From the cell containing the given text, extract its center point as [X, Y] coordinate. 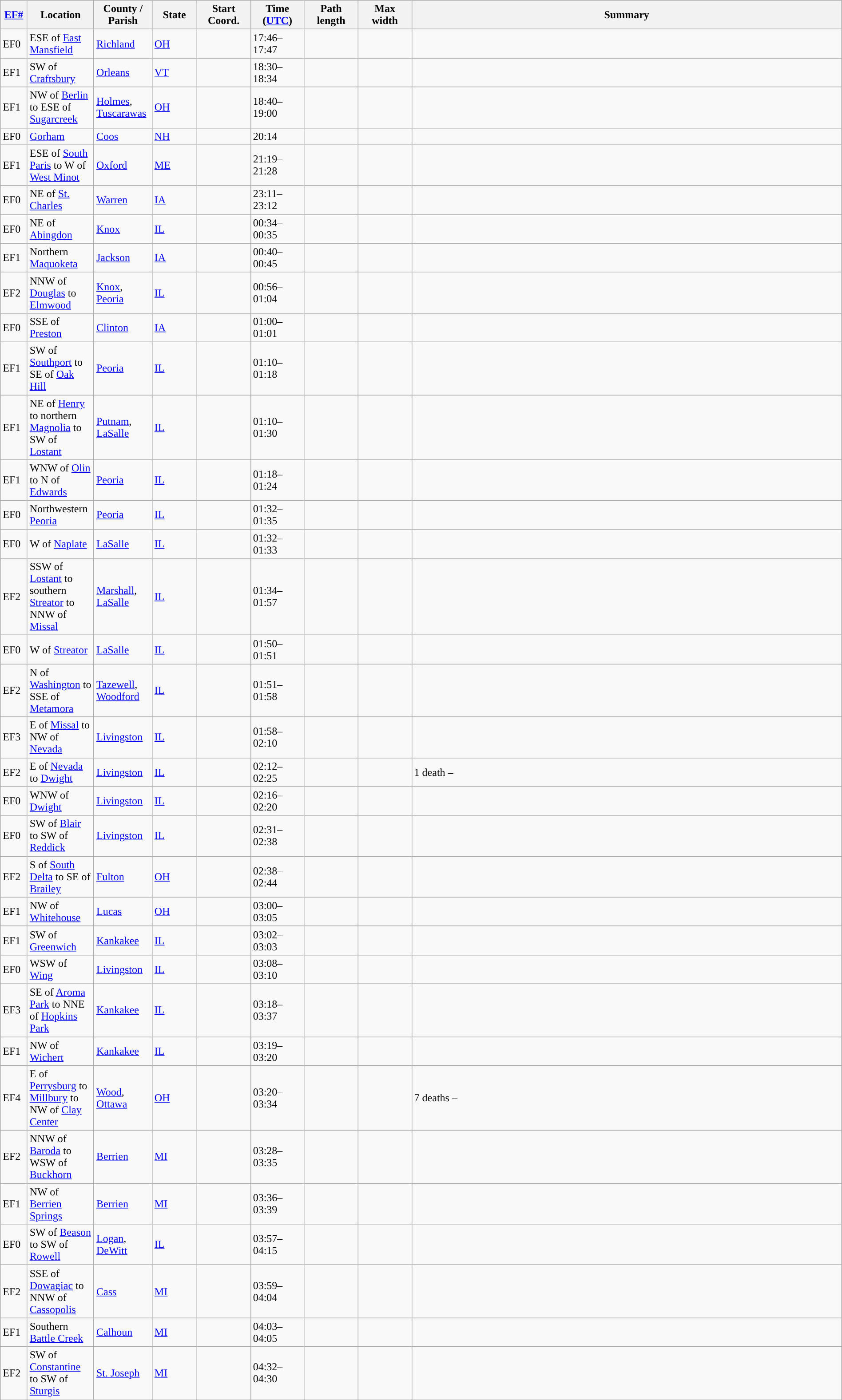
Location [60, 15]
ESE of East Mansfield [60, 44]
Knox, Peoria [123, 293]
SSE of Dowagiac to NNW of Cassopolis [60, 1292]
00:40–00:45 [277, 257]
NH [174, 136]
04:32–04:30 [277, 1373]
03:20–03:34 [277, 1098]
SW of Blair to SW of Reddick [60, 836]
County / Parish [123, 15]
03:08–03:10 [277, 969]
Wood, Ottawa [123, 1098]
01:00–01:01 [277, 328]
VT [174, 73]
NW of Berlin to ESE of Sugarcreek [60, 107]
01:51–01:58 [277, 691]
Southern Battle Creek [60, 1333]
02:16–02:20 [277, 801]
01:10–01:18 [277, 368]
20:14 [277, 136]
Putnam, LaSalle [123, 427]
01:18–01:24 [277, 480]
N of Washington to SSE of Metamora [60, 691]
03:00–03:05 [277, 912]
SW of Greenwich [60, 940]
23:11–23:12 [277, 200]
03:57–04:15 [277, 1245]
Path length [331, 15]
01:32–01:33 [277, 544]
St. Joseph [123, 1373]
Lucas [123, 912]
00:56–01:04 [277, 293]
17:46–17:47 [277, 44]
E of Missal to NW of Nevada [60, 737]
03:02–03:03 [277, 940]
Warren [123, 200]
WSW of Wing [60, 969]
18:40–19:00 [277, 107]
Time (UTC) [277, 15]
Start Coord. [224, 15]
E of Perrysburg to Millbury to NW of Clay Center [60, 1098]
ESE of South Paris to W of West Minot [60, 165]
02:12–02:25 [277, 772]
NNW of Douglas to Elmwood [60, 293]
1 death – [627, 772]
00:34–00:35 [277, 229]
NW of Whitehouse [60, 912]
EF4 [14, 1098]
Fulton [123, 877]
SW of Southport to SE of Oak Hill [60, 368]
01:50–01:51 [277, 650]
Cass [123, 1292]
03:28–03:35 [277, 1157]
NE of St. Charles [60, 200]
Max width [385, 15]
SE of Aroma Park to NNE of Hopkins Park [60, 1010]
Jackson [123, 257]
NE of Abingdon [60, 229]
18:30–18:34 [277, 73]
Calhoun [123, 1333]
Northern Maquoketa [60, 257]
Coos [123, 136]
Oxford [123, 165]
Richland [123, 44]
State [174, 15]
NE of Henry to northern Magnolia to SW of Lostant [60, 427]
01:32–01:35 [277, 515]
WNW of Dwight [60, 801]
Tazewell, Woodford [123, 691]
SW of Constantine to SW of Sturgis [60, 1373]
NW of Wichert [60, 1051]
S of South Delta to SE of Brailey [60, 877]
SSE of Preston [60, 328]
Orleans [123, 73]
SSW of Lostant to southern Streator to NNW of Missal [60, 597]
7 deaths – [627, 1098]
02:38–02:44 [277, 877]
Holmes, Tuscarawas [123, 107]
01:10–01:30 [277, 427]
WNW of Olin to N of Edwards [60, 480]
Northwestern Peoria [60, 515]
W of Naplate [60, 544]
04:03–04:05 [277, 1333]
Logan, DeWitt [123, 1245]
Knox [123, 229]
Gorham [60, 136]
NW of Berrien Springs [60, 1204]
NNW of Baroda to WSW of Buckhorn [60, 1157]
01:58–02:10 [277, 737]
03:19–03:20 [277, 1051]
03:59–04:04 [277, 1292]
SW of Beason to SW of Rowell [60, 1245]
W of Streator [60, 650]
01:34–01:57 [277, 597]
E of Nevada to Dwight [60, 772]
03:18–03:37 [277, 1010]
EF# [14, 15]
ME [174, 165]
Summary [627, 15]
Marshall, LaSalle [123, 597]
Clinton [123, 328]
03:36–03:39 [277, 1204]
02:31–02:38 [277, 836]
SW of Craftsbury [60, 73]
21:19–21:28 [277, 165]
